Return the [x, y] coordinate for the center point of the cell that contains the specified text.  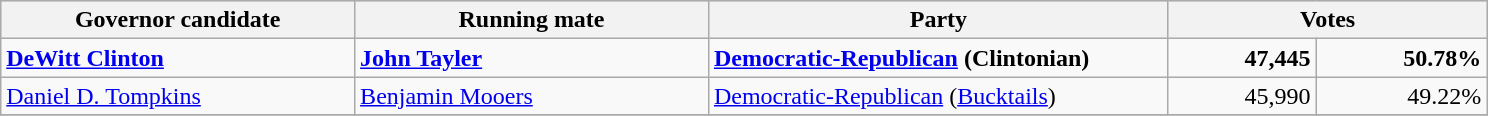
Party [938, 20]
49.22% [1402, 96]
Daniel D. Tompkins [178, 96]
45,990 [1242, 96]
Democratic-Republican (Bucktails) [938, 96]
Governor candidate [178, 20]
Benjamin Mooers [532, 96]
John Tayler [532, 58]
47,445 [1242, 58]
Running mate [532, 20]
DeWitt Clinton [178, 58]
Democratic-Republican (Clintonian) [938, 58]
50.78% [1402, 58]
Votes [1327, 20]
